Provide the (X, Y) coordinate of the cell's center where the given text is located.  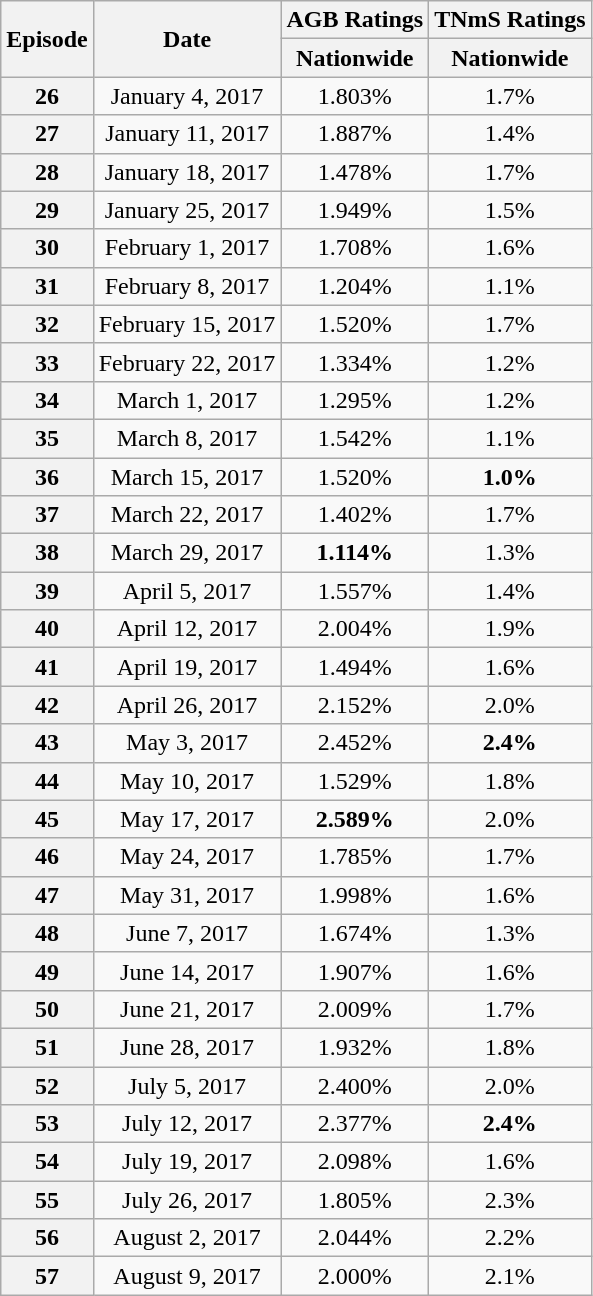
27 (47, 134)
May 17, 2017 (187, 819)
57 (47, 1276)
January 11, 2017 (187, 134)
49 (47, 971)
June 7, 2017 (187, 933)
33 (47, 362)
Date (187, 39)
February 22, 2017 (187, 362)
2.400% (355, 1085)
August 2, 2017 (187, 1238)
May 24, 2017 (187, 857)
February 8, 2017 (187, 286)
53 (47, 1124)
55 (47, 1200)
43 (47, 743)
30 (47, 248)
2.452% (355, 743)
2.152% (355, 705)
2.3% (510, 1200)
July 26, 2017 (187, 1200)
2.377% (355, 1124)
34 (47, 400)
1.803% (355, 96)
1.5% (510, 210)
March 15, 2017 (187, 477)
January 4, 2017 (187, 96)
48 (47, 933)
37 (47, 515)
July 12, 2017 (187, 1124)
1.0% (510, 477)
54 (47, 1162)
1.494% (355, 667)
50 (47, 1009)
2.589% (355, 819)
32 (47, 324)
1.805% (355, 1200)
April 19, 2017 (187, 667)
2.000% (355, 1276)
May 3, 2017 (187, 743)
January 18, 2017 (187, 172)
March 1, 2017 (187, 400)
March 8, 2017 (187, 438)
1.204% (355, 286)
38 (47, 553)
March 29, 2017 (187, 553)
2.004% (355, 629)
June 28, 2017 (187, 1047)
2.009% (355, 1009)
52 (47, 1085)
41 (47, 667)
26 (47, 96)
1.557% (355, 591)
1.907% (355, 971)
31 (47, 286)
2.044% (355, 1238)
1.478% (355, 172)
1.949% (355, 210)
47 (47, 895)
April 12, 2017 (187, 629)
May 10, 2017 (187, 781)
2.098% (355, 1162)
Episode (47, 39)
June 21, 2017 (187, 1009)
1.674% (355, 933)
46 (47, 857)
45 (47, 819)
July 5, 2017 (187, 1085)
May 31, 2017 (187, 895)
1.785% (355, 857)
44 (47, 781)
29 (47, 210)
January 25, 2017 (187, 210)
April 5, 2017 (187, 591)
42 (47, 705)
40 (47, 629)
1.529% (355, 781)
April 26, 2017 (187, 705)
1.334% (355, 362)
1.9% (510, 629)
1.402% (355, 515)
August 9, 2017 (187, 1276)
2.2% (510, 1238)
1.932% (355, 1047)
1.708% (355, 248)
February 15, 2017 (187, 324)
28 (47, 172)
35 (47, 438)
1.295% (355, 400)
AGB Ratings (355, 20)
TNmS Ratings (510, 20)
56 (47, 1238)
36 (47, 477)
1.114% (355, 553)
2.1% (510, 1276)
February 1, 2017 (187, 248)
39 (47, 591)
51 (47, 1047)
March 22, 2017 (187, 515)
1.998% (355, 895)
June 14, 2017 (187, 971)
July 19, 2017 (187, 1162)
1.542% (355, 438)
1.887% (355, 134)
